Return the (X, Y) coordinate for the center point of the cell that contains the specified text.  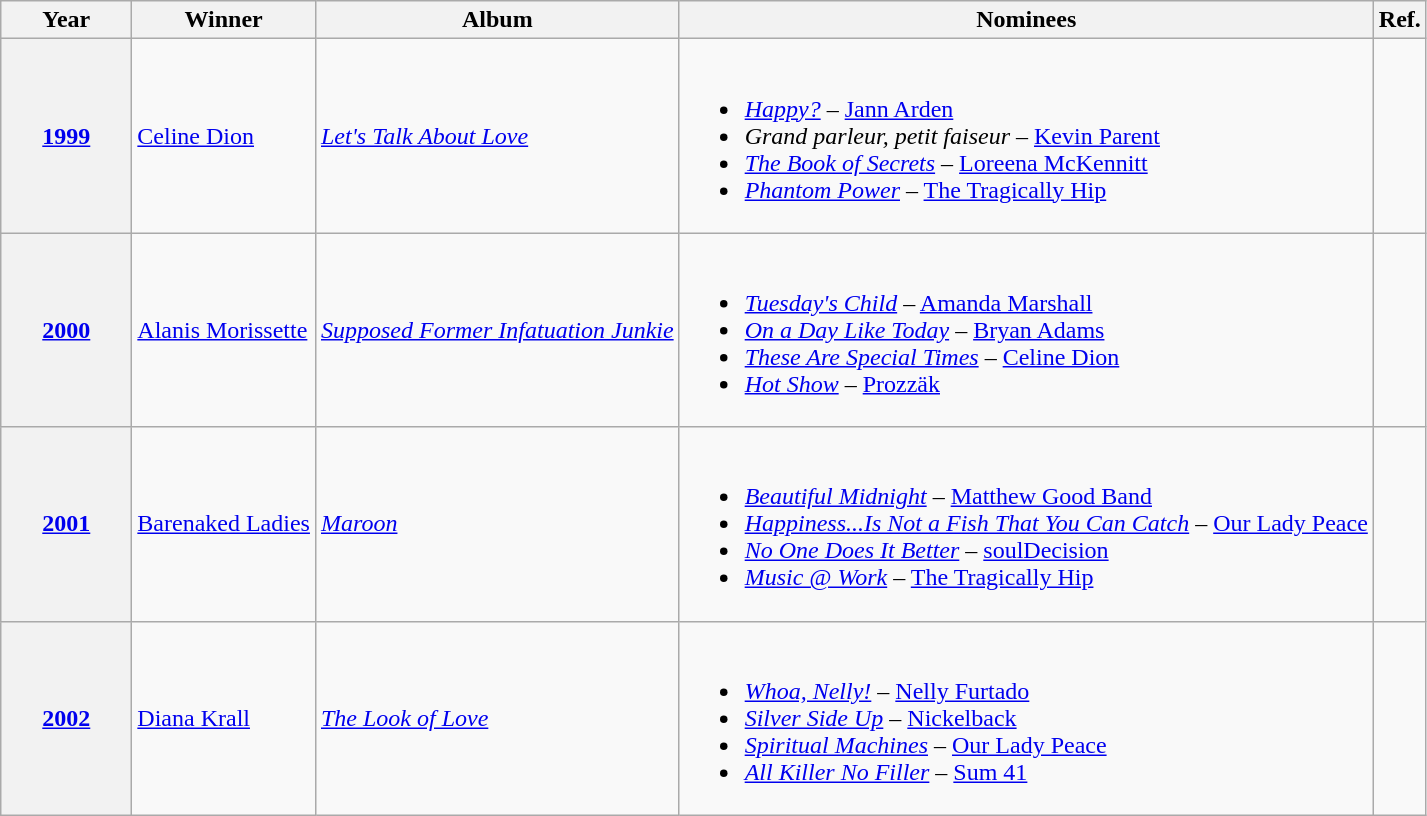
2002 (66, 718)
Year (66, 20)
2001 (66, 524)
Alanis Morissette (224, 330)
1999 (66, 136)
The Look of Love (497, 718)
Let's Talk About Love (497, 136)
Album (497, 20)
Whoa, Nelly! – Nelly FurtadoSilver Side Up – NickelbackSpiritual Machines – Our Lady PeaceAll Killer No Filler – Sum 41 (1026, 718)
Barenaked Ladies (224, 524)
Maroon (497, 524)
Tuesday's Child – Amanda MarshallOn a Day Like Today – Bryan AdamsThese Are Special Times – Celine DionHot Show – Prozzäk (1026, 330)
Diana Krall (224, 718)
Nominees (1026, 20)
Celine Dion (224, 136)
Supposed Former Infatuation Junkie (497, 330)
Happy? – Jann ArdenGrand parleur, petit faiseur – Kevin ParentThe Book of Secrets – Loreena McKennittPhantom Power – The Tragically Hip (1026, 136)
Ref. (1400, 20)
Winner (224, 20)
2000 (66, 330)
